Detect which cell encompasses the target text, then output its [x, y] center coordinate. 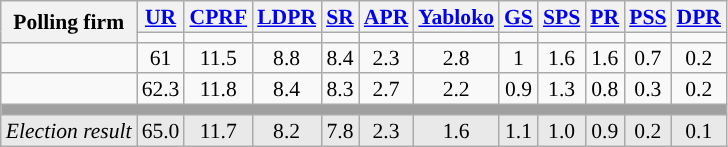
Election result [69, 130]
0.1 [699, 130]
0.8 [604, 90]
UR [161, 16]
65.0 [161, 130]
11.8 [218, 90]
1.3 [562, 90]
GS [518, 16]
SPS [562, 16]
2.7 [386, 90]
1 [518, 58]
PR [604, 16]
8.8 [286, 58]
1.0 [562, 130]
APR [386, 16]
8.2 [286, 130]
8.3 [340, 90]
0.3 [648, 90]
61 [161, 58]
Yabloko [456, 16]
CPRF [218, 16]
1.1 [518, 130]
11.7 [218, 130]
SR [340, 16]
DPR [699, 16]
0.7 [648, 58]
2.2 [456, 90]
7.8 [340, 130]
PSS [648, 16]
11.5 [218, 58]
62.3 [161, 90]
2.8 [456, 58]
Polling firm [69, 22]
LDPR [286, 16]
